Detect which cell encompasses the target text, then output its (X, Y) center coordinate. 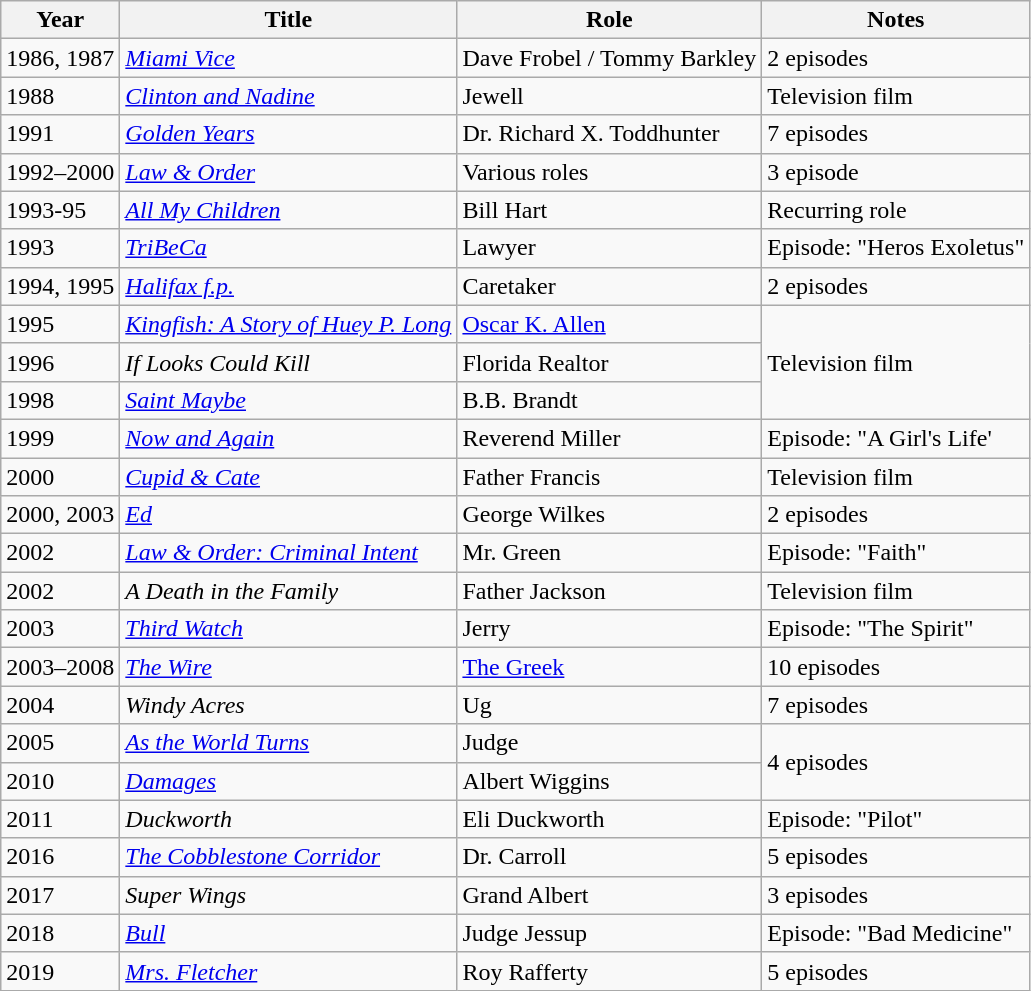
Title (288, 20)
Dave Frobel / Tommy Barkley (610, 58)
Mr. Green (610, 553)
Bill Hart (610, 210)
Notes (896, 20)
Episode: "A Girl's Life' (896, 438)
If Looks Could Kill (288, 362)
Ed (288, 515)
Year (60, 20)
Damages (288, 781)
2003 (60, 629)
Florida Realtor (610, 362)
The Greek (610, 667)
3 episodes (896, 895)
1994, 1995 (60, 286)
Dr. Richard X. Toddhunter (610, 134)
Bull (288, 933)
2000, 2003 (60, 515)
3 episode (896, 172)
1998 (60, 400)
Eli Duckworth (610, 819)
Kingfish: A Story of Huey P. Long (288, 324)
Windy Acres (288, 705)
Now and Again (288, 438)
Saint Maybe (288, 400)
1999 (60, 438)
Cupid & Cate (288, 477)
Judge Jessup (610, 933)
Law & Order (288, 172)
B.B. Brandt (610, 400)
2017 (60, 895)
Father Jackson (610, 591)
Judge (610, 743)
Dr. Carroll (610, 857)
Recurring role (896, 210)
Miami Vice (288, 58)
As the World Turns (288, 743)
1993 (60, 248)
All My Children (288, 210)
2010 (60, 781)
2003–2008 (60, 667)
A Death in the Family (288, 591)
Jerry (610, 629)
TriBeCa (288, 248)
1991 (60, 134)
Mrs. Fletcher (288, 971)
Lawyer (610, 248)
1993-95 (60, 210)
Super Wings (288, 895)
2018 (60, 933)
Oscar K. Allen (610, 324)
2004 (60, 705)
Episode: "Faith" (896, 553)
10 episodes (896, 667)
2005 (60, 743)
Clinton and Nadine (288, 96)
Third Watch (288, 629)
Episode: "The Spirit" (896, 629)
Episode: "Bad Medicine" (896, 933)
2000 (60, 477)
2011 (60, 819)
George Wilkes (610, 515)
The Wire (288, 667)
1995 (60, 324)
1986, 1987 (60, 58)
Roy Rafferty (610, 971)
Albert Wiggins (610, 781)
4 episodes (896, 762)
Episode: "Pilot" (896, 819)
Ug (610, 705)
Various roles (610, 172)
Law & Order: Criminal Intent (288, 553)
Jewell (610, 96)
1988 (60, 96)
Father Francis (610, 477)
Duckworth (288, 819)
Halifax f.p. (288, 286)
2016 (60, 857)
1992–2000 (60, 172)
The Cobblestone Corridor (288, 857)
1996 (60, 362)
Episode: "Heros Exoletus" (896, 248)
2019 (60, 971)
Reverend Miller (610, 438)
Role (610, 20)
Golden Years (288, 134)
Grand Albert (610, 895)
Caretaker (610, 286)
